Pinpoint the cell where the given text exists, returning its [x, y] midpoint coordinate. 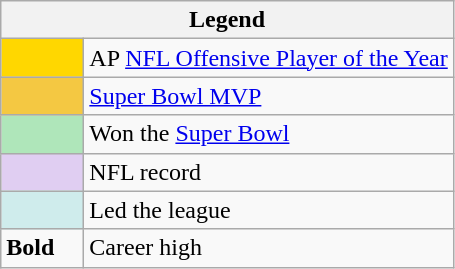
Led the league [268, 210]
Legend [228, 20]
Won the Super Bowl [268, 134]
Bold [42, 248]
Career high [268, 248]
AP NFL Offensive Player of the Year [268, 58]
Super Bowl MVP [268, 96]
NFL record [268, 172]
